Locate the cell with the specified text and output its (x, y) center coordinate. 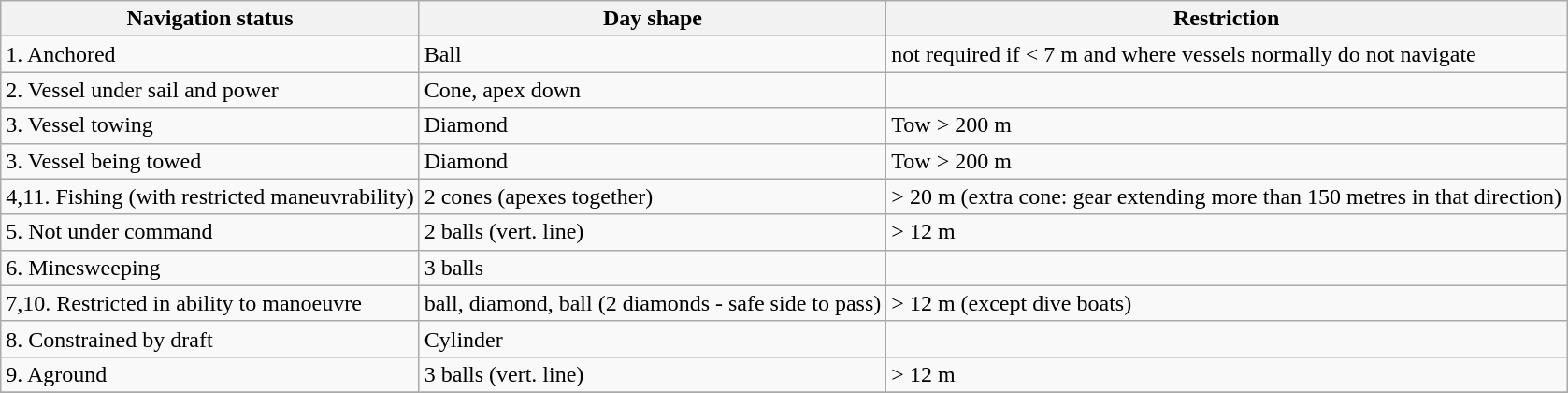
2 balls (vert. line) (653, 232)
> 20 m (extra cone: gear extending more than 150 metres in that direction) (1227, 196)
2 cones (apexes together) (653, 196)
4,11. Fishing (with restricted maneuvrability) (209, 196)
3. Vessel towing (209, 125)
8. Constrained by draft (209, 339)
> 12 m (except dive boats) (1227, 303)
Cylinder (653, 339)
3. Vessel being towed (209, 161)
not required if < 7 m and where vessels normally do not navigate (1227, 54)
9. Aground (209, 374)
ball, diamond, ball (2 diamonds - safe side to pass) (653, 303)
3 balls (653, 268)
7,10. Restricted in ability to manoeuvre (209, 303)
1. Anchored (209, 54)
Cone, apex down (653, 90)
Navigation status (209, 19)
5. Not under command (209, 232)
Day shape (653, 19)
Ball (653, 54)
6. Minesweeping (209, 268)
3 balls (vert. line) (653, 374)
2. Vessel under sail and power (209, 90)
Restriction (1227, 19)
